Output the [X, Y] coordinate of the center of the cell containing the given text.  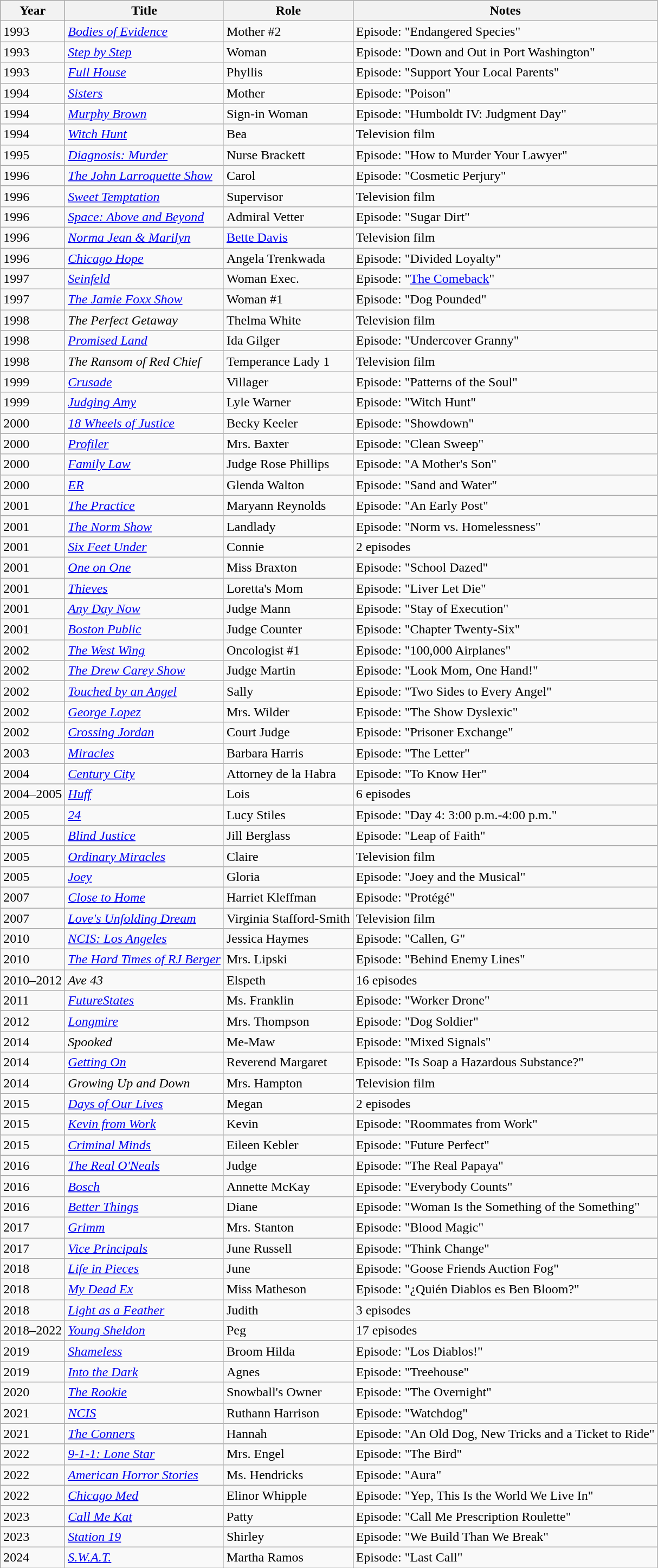
Claire [288, 856]
Six Feet Under [144, 547]
Ordinary Miracles [144, 856]
S.W.A.T. [144, 1557]
Vice Principals [144, 1248]
Space: Above and Beyond [144, 217]
6 episodes [505, 794]
Judging Amy [144, 403]
Spooked [144, 1042]
Connie [288, 547]
2011 [33, 1001]
Nurse Brackett [288, 155]
The John Larroquette Show [144, 176]
Woman Exec. [288, 279]
Lucy Stiles [288, 815]
Getting On [144, 1062]
Diane [288, 1207]
Mrs. Engel [288, 1454]
Crusade [144, 382]
Episode: "Last Call" [505, 1557]
2018–2022 [33, 1331]
Role [288, 11]
Episode: "Roommates from Work" [505, 1124]
Seinfeld [144, 279]
Episode: "Dog Soldier" [505, 1021]
Full House [144, 73]
Oncologist #1 [288, 650]
Sweet Temptation [144, 196]
Episode: "To Know Her" [505, 774]
Better Things [144, 1207]
Episode: "The Comeback" [505, 279]
Chicago Hope [144, 258]
Villager [288, 382]
Episode: "Sugar Dirt" [505, 217]
Landlady [288, 526]
Judge Martin [288, 671]
George Lopez [144, 712]
Loretta's Mom [288, 588]
Miss Matheson [288, 1290]
Station 19 [144, 1537]
Chicago Med [144, 1495]
Episode: "A Mother's Son" [505, 464]
Profiler [144, 444]
The Perfect Getaway [144, 320]
Harriet Kleffman [288, 897]
Shirley [288, 1537]
Mrs. Wilder [288, 712]
The Jamie Foxx Show [144, 300]
Episode: "An Early Post" [505, 506]
Kevin from Work [144, 1124]
Light as a Feather [144, 1310]
Episode: "Dog Pounded" [505, 300]
Ida Gilger [288, 341]
Century City [144, 774]
Huff [144, 794]
Episode: "Showdown" [505, 423]
Kevin [288, 1124]
Into the Dark [144, 1372]
Notes [505, 11]
Ave 43 [144, 980]
Episode: "We Build Than We Break" [505, 1537]
Barbara Harris [288, 753]
The Real O'Neals [144, 1165]
Sally [288, 691]
Judge [288, 1165]
Episode: "Chapter Twenty-Six" [505, 630]
2012 [33, 1021]
Judge Mann [288, 609]
Episode: "Support Your Local Parents" [505, 73]
Episode: "Mixed Signals" [505, 1042]
Year [33, 11]
FutureStates [144, 1001]
Any Day Now [144, 609]
Episode: "Joey and the Musical" [505, 877]
Episode: "Los Diablos!" [505, 1351]
Ruthann Harrison [288, 1413]
Mother [288, 93]
Blind Justice [144, 835]
Joey [144, 877]
Mrs. Lipski [288, 960]
2004–2005 [33, 794]
Miss Braxton [288, 567]
NCIS [144, 1413]
Glenda Walton [288, 485]
Episode: "Is Soap a Hazardous Substance?" [505, 1062]
2010–2012 [33, 980]
The Drew Carey Show [144, 671]
Judge Rose Phillips [288, 464]
Ms. Hendricks [288, 1475]
Woman #1 [288, 300]
Episode: "Humboldt IV: Judgment Day" [505, 114]
24 [144, 815]
Episode: "Think Change" [505, 1248]
Jill Berglass [288, 835]
The Ransom of Red Chief [144, 361]
Attorney de la Habra [288, 774]
Episode: "Prisoner Exchange" [505, 733]
Episode: "Look Mom, One Hand!" [505, 671]
Megan [288, 1104]
Ms. Franklin [288, 1001]
The Rookie [144, 1392]
Episode: "¿Quién Diablos es Ben Bloom?" [505, 1290]
June [288, 1269]
Bodies of Evidence [144, 31]
Episode: "Witch Hunt" [505, 403]
The Practice [144, 506]
Life in Pieces [144, 1269]
Court Judge [288, 733]
Bette Davis [288, 237]
My Dead Ex [144, 1290]
Shameless [144, 1351]
Patty [288, 1516]
2020 [33, 1392]
Boston Public [144, 630]
Touched by an Angel [144, 691]
Episode: "The Real Papaya" [505, 1165]
Reverend Margaret [288, 1062]
Sign-in Woman [288, 114]
Jessica Haymes [288, 939]
Episode: "Two Sides to Every Angel" [505, 691]
Gloria [288, 877]
Criminal Minds [144, 1145]
Episode: "Clean Sweep" [505, 444]
Temperance Lady 1 [288, 361]
Love's Unfolding Dream [144, 918]
Episode: "Treehouse" [505, 1372]
Elspeth [288, 980]
Episode: "School Dazed" [505, 567]
Step by Step [144, 52]
Martha Ramos [288, 1557]
Witch Hunt [144, 134]
Carol [288, 176]
Episode: "Patterns of the Soul" [505, 382]
ER [144, 485]
Thieves [144, 588]
Episode: "The Letter" [505, 753]
Young Sheldon [144, 1331]
Lyle Warner [288, 403]
Episode: "Everybody Counts" [505, 1186]
Eileen Kebler [288, 1145]
Phyllis [288, 73]
3 episodes [505, 1310]
Growing Up and Down [144, 1083]
Longmire [144, 1021]
Virginia Stafford-Smith [288, 918]
Promised Land [144, 341]
American Horror Stories [144, 1475]
Episode: "Down and Out in Port Washington" [505, 52]
Me-Maw [288, 1042]
Mrs. Stanton [288, 1227]
Norma Jean & Marilyn [144, 237]
Episode: "Sand and Water" [505, 485]
Episode: "Protégé" [505, 897]
Sisters [144, 93]
June Russell [288, 1248]
Supervisor [288, 196]
Episode: "Stay of Execution" [505, 609]
Title [144, 11]
The Hard Times of RJ Berger [144, 960]
Crossing Jordan [144, 733]
Episode: "Norm vs. Homelessness" [505, 526]
Episode: "Cosmetic Perjury" [505, 176]
Episode: "Behind Enemy Lines" [505, 960]
Episode: "The Bird" [505, 1454]
Call Me Kat [144, 1516]
Peg [288, 1331]
Snowball's Owner [288, 1392]
Angela Trenkwada [288, 258]
Episode: "Liver Let Die" [505, 588]
Judge Counter [288, 630]
The Norm Show [144, 526]
Episode: "Blood Magic" [505, 1227]
Episode: "Call Me Prescription Roulette" [505, 1516]
Lois [288, 794]
The West Wing [144, 650]
Episode: "Endangered Species" [505, 31]
Episode: "Undercover Granny" [505, 341]
Woman [288, 52]
Becky Keeler [288, 423]
Hannah [288, 1434]
Mother #2 [288, 31]
Mrs. Hampton [288, 1083]
Episode: "100,000 Airplanes" [505, 650]
2024 [33, 1557]
Miracles [144, 753]
Bea [288, 134]
Bosch [144, 1186]
18 Wheels of Justice [144, 423]
Episode: "The Overnight" [505, 1392]
Episode: "Divided Loyalty" [505, 258]
16 episodes [505, 980]
Agnes [288, 1372]
Admiral Vetter [288, 217]
Episode: "The Show Dyslexic" [505, 712]
Thelma White [288, 320]
One on One [144, 567]
Maryann Reynolds [288, 506]
Family Law [144, 464]
Mrs. Baxter [288, 444]
Broom Hilda [288, 1351]
2004 [33, 774]
Murphy Brown [144, 114]
Annette McKay [288, 1186]
Judith [288, 1310]
Episode: "Yep, This Is the World We Live In" [505, 1495]
NCIS: Los Angeles [144, 939]
Episode: "Woman Is the Something of the Something" [505, 1207]
Episode: "Future Perfect" [505, 1145]
17 episodes [505, 1331]
Episode: "Poison" [505, 93]
Episode: "An Old Dog, New Tricks and a Ticket to Ride" [505, 1434]
The Conners [144, 1434]
Episode: "Goose Friends Auction Fog" [505, 1269]
9-1-1: Lone Star [144, 1454]
Episode: "How to Murder Your Lawyer" [505, 155]
1995 [33, 155]
Episode: "Leap of Faith" [505, 835]
Elinor Whipple [288, 1495]
Episode: "Callen, G" [505, 939]
Episode: "Watchdog" [505, 1413]
Grimm [144, 1227]
Mrs. Thompson [288, 1021]
Close to Home [144, 897]
Episode: "Worker Drone" [505, 1001]
2003 [33, 753]
Episode: "Aura" [505, 1475]
Episode: "Day 4: 3:00 p.m.-4:00 p.m." [505, 815]
Days of Our Lives [144, 1104]
Diagnosis: Murder [144, 155]
